Detect which cell encompasses the target text, then output its (X, Y) center coordinate. 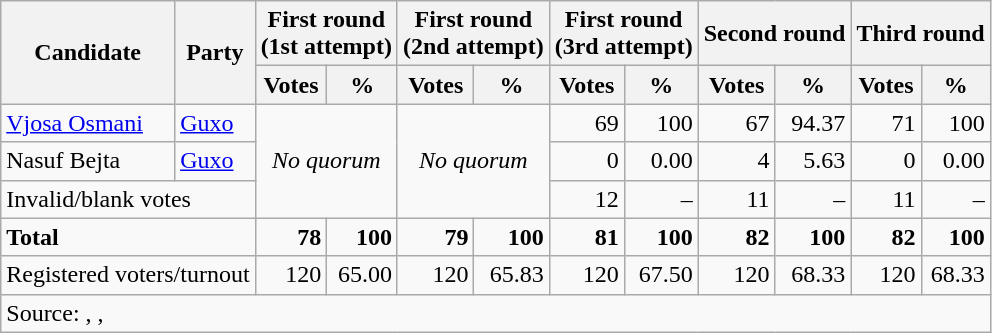
5.63 (813, 161)
67.50 (661, 275)
4 (736, 161)
Total (128, 237)
Candidate (88, 52)
81 (586, 237)
Vjosa Osmani (88, 123)
79 (435, 237)
65.00 (362, 275)
First round(1st attempt) (326, 34)
78 (291, 237)
67 (736, 123)
First round(3rd attempt) (624, 34)
94.37 (813, 123)
Second round (774, 34)
Invalid/blank votes (128, 199)
69 (586, 123)
12 (586, 199)
65.83 (512, 275)
Registered voters/turnout (128, 275)
Third round (920, 34)
Nasuf Bejta (88, 161)
71 (886, 123)
Source: , , (496, 313)
Party (215, 52)
First round(2nd attempt) (473, 34)
